Locate the cell with the specified text and output its (x, y) center coordinate. 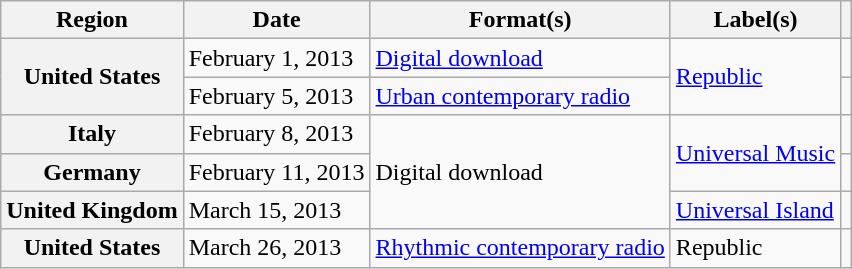
Urban contemporary radio (520, 96)
February 8, 2013 (276, 134)
February 5, 2013 (276, 96)
Label(s) (755, 20)
March 15, 2013 (276, 210)
February 11, 2013 (276, 172)
United Kingdom (92, 210)
Rhythmic contemporary radio (520, 248)
March 26, 2013 (276, 248)
Region (92, 20)
Germany (92, 172)
Universal Music (755, 153)
Date (276, 20)
Format(s) (520, 20)
Italy (92, 134)
February 1, 2013 (276, 58)
Universal Island (755, 210)
